Output the (X, Y) coordinate of the center of the cell containing the given text.  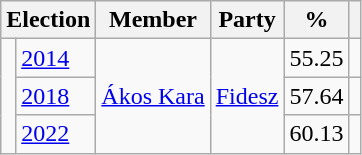
Fidesz (247, 96)
% (316, 20)
2014 (56, 58)
2018 (56, 96)
57.64 (316, 96)
Election (48, 20)
55.25 (316, 58)
2022 (56, 134)
60.13 (316, 134)
Ákos Kara (153, 96)
Party (247, 20)
Member (153, 20)
